Output the (x, y) coordinate of the center of the cell containing the given text.  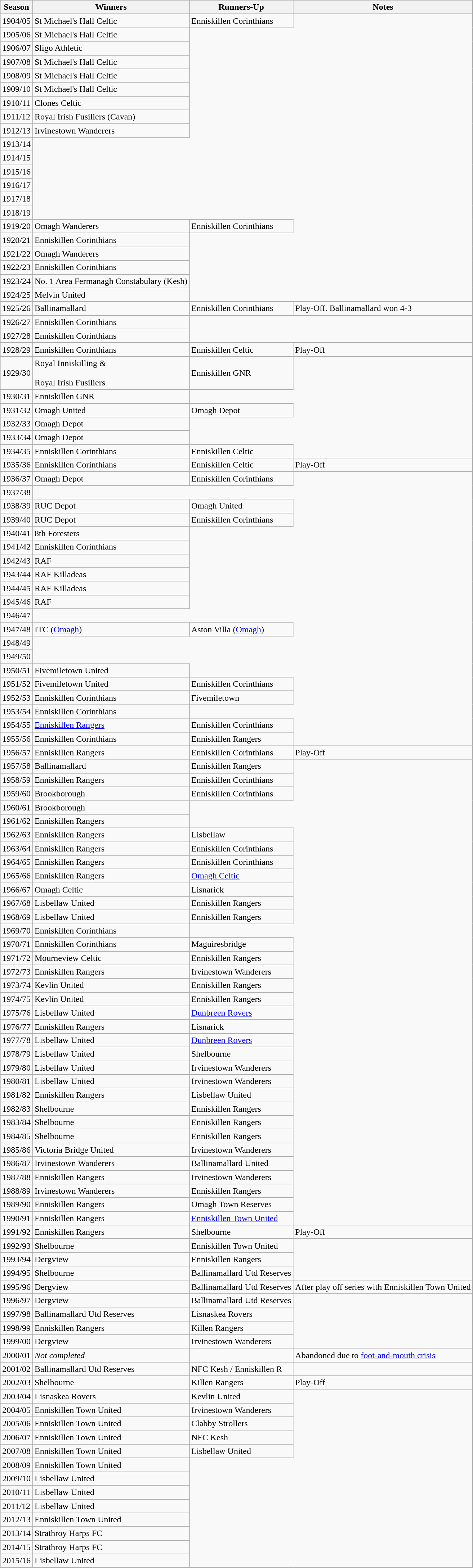
1979/80 (17, 1068)
1932/33 (17, 424)
Mourneview Celtic (111, 958)
1952/53 (17, 698)
2008/09 (17, 1465)
1913/14 (17, 144)
1945/46 (17, 602)
1973/74 (17, 985)
1944/45 (17, 588)
1962/63 (17, 835)
Omagh Town Reserves (241, 1205)
Victoria Bridge United (111, 1150)
1935/36 (17, 465)
1964/65 (17, 862)
1911/12 (17, 117)
1941/42 (17, 547)
1946/47 (17, 615)
1936/37 (17, 479)
1940/41 (17, 533)
1988/89 (17, 1191)
1995/96 (17, 1287)
1972/73 (17, 972)
Not completed (111, 1355)
1976/77 (17, 1026)
1908/09 (17, 76)
1958/59 (17, 780)
1991/92 (17, 1232)
1956/57 (17, 753)
1951/52 (17, 684)
1906/07 (17, 48)
Maguiresbridge (241, 944)
2013/14 (17, 1533)
2000/01 (17, 1355)
1929/30 (17, 373)
1987/88 (17, 1177)
Fivemiletown (241, 698)
1959/60 (17, 794)
2006/07 (17, 1437)
1920/21 (17, 240)
1986/87 (17, 1163)
NFC Kesh (241, 1437)
1985/86 (17, 1150)
1919/20 (17, 226)
1921/22 (17, 254)
2009/10 (17, 1478)
1930/31 (17, 396)
Melvin United (111, 295)
1957/58 (17, 766)
1989/90 (17, 1205)
1924/25 (17, 295)
1914/15 (17, 158)
1955/56 (17, 739)
1918/19 (17, 213)
1971/72 (17, 958)
1993/94 (17, 1259)
Royal Inniskilling &Royal Irish Fusiliers (111, 373)
2010/11 (17, 1492)
2011/12 (17, 1506)
After play off series with Enniskillen Town United (383, 1287)
Play-Off. Ballinamallard won 4-3 (383, 308)
1980/81 (17, 1081)
8th Foresters (111, 533)
1926/27 (17, 322)
1931/32 (17, 410)
1970/71 (17, 944)
Clabby Strollers (241, 1424)
1984/85 (17, 1136)
1992/93 (17, 1246)
1981/82 (17, 1095)
1953/54 (17, 711)
1975/76 (17, 1013)
1915/16 (17, 172)
1961/62 (17, 821)
1950/51 (17, 670)
Ballinamallard United (241, 1163)
1954/55 (17, 725)
1963/64 (17, 848)
1967/68 (17, 903)
1943/44 (17, 574)
1969/70 (17, 931)
1933/34 (17, 438)
1997/98 (17, 1314)
2004/05 (17, 1410)
Season (17, 7)
1928/29 (17, 349)
1999/00 (17, 1342)
No. 1 Area Fermanagh Constabulary (Kesh) (111, 281)
1949/50 (17, 657)
1974/75 (17, 999)
Aston Villa (Omagh) (241, 629)
1925/26 (17, 308)
1917/18 (17, 199)
1942/43 (17, 561)
Winners (111, 7)
2014/15 (17, 1547)
1982/83 (17, 1109)
Runners-Up (241, 7)
2002/03 (17, 1383)
1909/10 (17, 89)
1966/67 (17, 890)
1916/17 (17, 185)
1990/91 (17, 1218)
1922/23 (17, 267)
1996/97 (17, 1301)
1948/49 (17, 643)
1927/28 (17, 336)
1977/78 (17, 1040)
NFC Kesh / Enniskillen R (241, 1369)
1983/84 (17, 1122)
Clones Celtic (111, 103)
2012/13 (17, 1520)
1923/24 (17, 281)
Notes (383, 7)
1994/95 (17, 1273)
1998/99 (17, 1328)
2007/08 (17, 1451)
2005/06 (17, 1424)
1938/39 (17, 506)
1912/13 (17, 130)
2015/16 (17, 1561)
1939/40 (17, 520)
1905/06 (17, 35)
1937/38 (17, 492)
1934/35 (17, 451)
1907/08 (17, 62)
ITC (Omagh) (111, 629)
Abandoned due to foot-and-mouth crisis (383, 1355)
1904/05 (17, 21)
1960/61 (17, 807)
1947/48 (17, 629)
1910/11 (17, 103)
Sligo Athletic (111, 48)
Royal Irish Fusiliers (Cavan) (111, 117)
1965/66 (17, 876)
1978/79 (17, 1054)
Lisbellaw (241, 835)
2001/02 (17, 1369)
1968/69 (17, 917)
2003/04 (17, 1396)
